Pinpoint the cell where the given text exists, returning its (X, Y) midpoint coordinate. 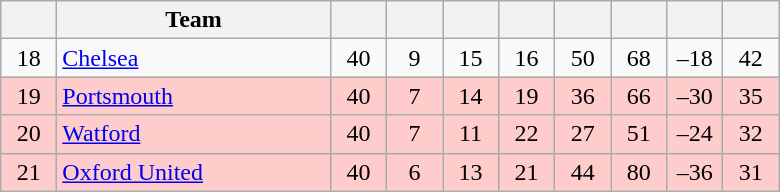
13 (470, 172)
42 (751, 58)
18 (29, 58)
14 (470, 96)
36 (583, 96)
Team (194, 20)
9 (414, 58)
–24 (695, 134)
32 (751, 134)
80 (639, 172)
44 (583, 172)
–36 (695, 172)
Oxford United (194, 172)
11 (470, 134)
Portsmouth (194, 96)
66 (639, 96)
68 (639, 58)
51 (639, 134)
Watford (194, 134)
22 (527, 134)
6 (414, 172)
–18 (695, 58)
35 (751, 96)
Chelsea (194, 58)
15 (470, 58)
50 (583, 58)
27 (583, 134)
16 (527, 58)
31 (751, 172)
–30 (695, 96)
20 (29, 134)
